Detect which cell encompasses the target text, then output its [x, y] center coordinate. 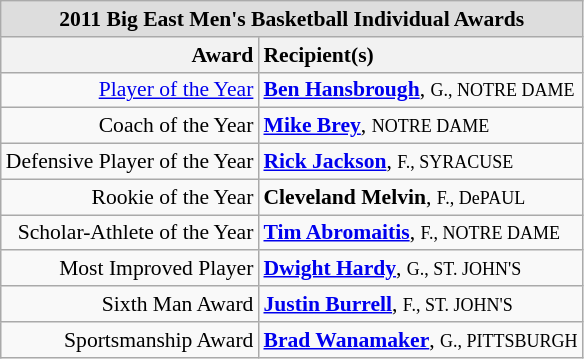
Justin Burrell, F., ST. JOHN'S [420, 304]
Recipient(s) [420, 55]
Player of the Year [130, 90]
Ben Hansbrough, G., NOTRE DAME [420, 90]
Dwight Hardy, G., ST. JOHN'S [420, 269]
2011 Big East Men's Basketball Individual Awards [292, 19]
Scholar-Athlete of the Year [130, 233]
Sportsmanship Award [130, 340]
Most Improved Player [130, 269]
Brad Wanamaker, G., PITTSBURGH [420, 340]
Award [130, 55]
Coach of the Year [130, 126]
Defensive Player of the Year [130, 162]
Cleveland Melvin, F., DePAUL [420, 197]
Mike Brey, NOTRE DAME [420, 126]
Rick Jackson, F., SYRACUSE [420, 162]
Rookie of the Year [130, 197]
Tim Abromaitis, F., NOTRE DAME [420, 233]
Sixth Man Award [130, 304]
